Scan for the cell matching the given text and deliver its (X, Y) coordinate at center. 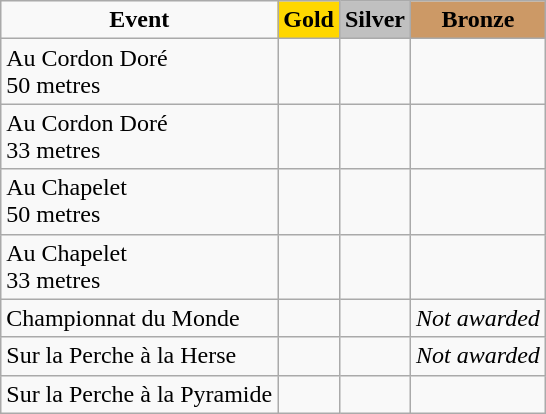
Silver (374, 20)
Championnat du Monde (140, 318)
Au Chapelet 33 metres (140, 266)
Bronze (478, 20)
Sur la Perche à la Herse (140, 356)
Au Chapelet 50 metres (140, 202)
Event (140, 20)
Sur la Perche à la Pyramide (140, 394)
Gold (309, 20)
Au Cordon Doré 50 metres (140, 72)
Au Cordon Doré 33 metres (140, 136)
